Locate the cell with the specified text and output its (X, Y) center coordinate. 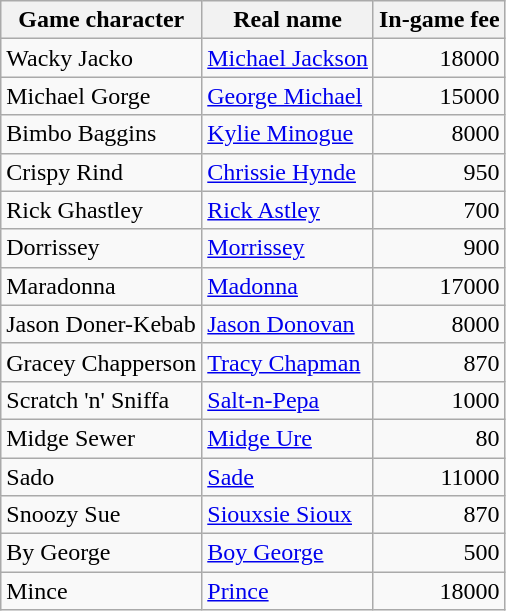
Boy George (288, 553)
Tracy Chapman (288, 362)
By George (102, 553)
80 (439, 438)
Salt-n-Pepa (288, 400)
Wacky Jacko (102, 58)
George Michael (288, 96)
Midge Sewer (102, 438)
Rick Astley (288, 210)
Madonna (288, 286)
950 (439, 172)
Jason Donovan (288, 324)
Dorrissey (102, 248)
Snoozy Sue (102, 515)
Gracey Chapperson (102, 362)
900 (439, 248)
Michael Gorge (102, 96)
Real name (288, 20)
Sade (288, 477)
Scratch 'n' Sniffa (102, 400)
700 (439, 210)
Rick Ghastley (102, 210)
Bimbo Baggins (102, 134)
Midge Ure (288, 438)
Jason Doner-Kebab (102, 324)
15000 (439, 96)
Mince (102, 591)
Sado (102, 477)
Michael Jackson (288, 58)
Maradonna (102, 286)
In-game fee (439, 20)
1000 (439, 400)
Morrissey (288, 248)
Siouxsie Sioux (288, 515)
Kylie Minogue (288, 134)
500 (439, 553)
Game character (102, 20)
Chrissie Hynde (288, 172)
17000 (439, 286)
Crispy Rind (102, 172)
Prince (288, 591)
11000 (439, 477)
